Extract the (x, y) coordinate from the center of the cell holding the provided text.  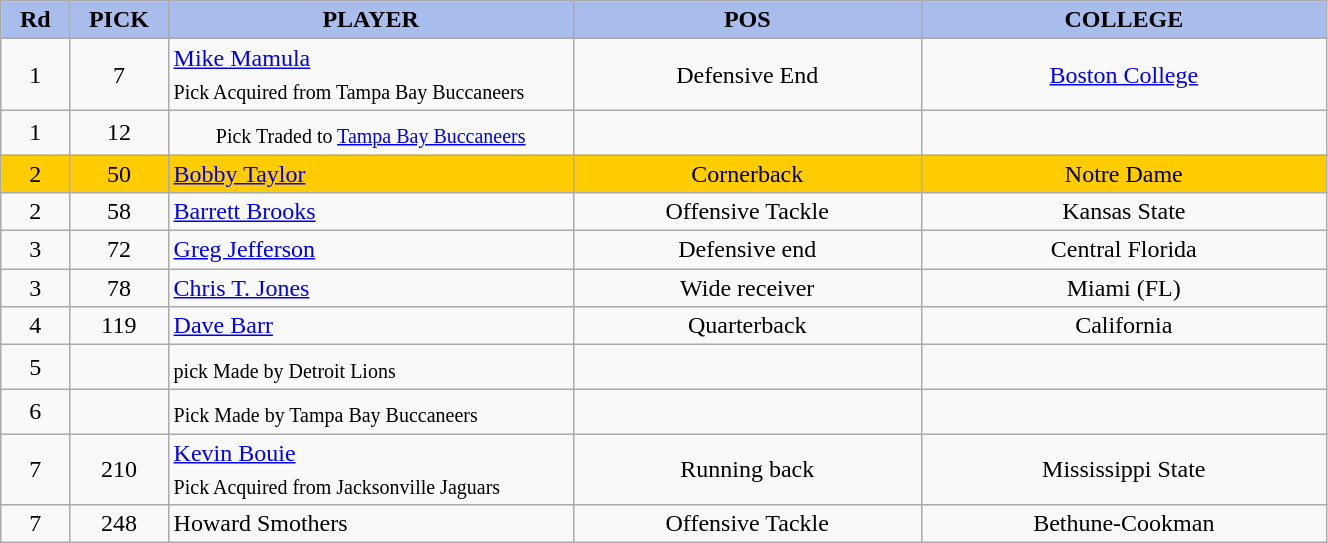
Dave Barr (370, 326)
50 (119, 173)
Pick Traded to Tampa Bay Buccaneers (370, 132)
Mississippi State (1124, 470)
Kevin BouiePick Acquired from Jacksonville Jaguars (370, 470)
Central Florida (1124, 250)
Defensive end (747, 250)
Rd (36, 20)
12 (119, 132)
PLAYER (370, 20)
POS (747, 20)
6 (36, 411)
Howard Smothers (370, 524)
Mike Mamula Pick Acquired from Tampa Bay Buccaneers (370, 74)
58 (119, 212)
PICK (119, 20)
Notre Dame (1124, 173)
pick Made by Detroit Lions (370, 367)
248 (119, 524)
Boston College (1124, 74)
Bobby Taylor (370, 173)
California (1124, 326)
Cornerback (747, 173)
Quarterback (747, 326)
Wide receiver (747, 288)
Pick Made by Tampa Bay Buccaneers (370, 411)
78 (119, 288)
4 (36, 326)
5 (36, 367)
Defensive End (747, 74)
119 (119, 326)
Kansas State (1124, 212)
210 (119, 470)
COLLEGE (1124, 20)
Bethune-Cookman (1124, 524)
Miami (FL) (1124, 288)
Running back (747, 470)
Greg Jefferson (370, 250)
72 (119, 250)
Barrett Brooks (370, 212)
Chris T. Jones (370, 288)
